Find where the given text appears and provide that cell's center as (X, Y) coordinate. 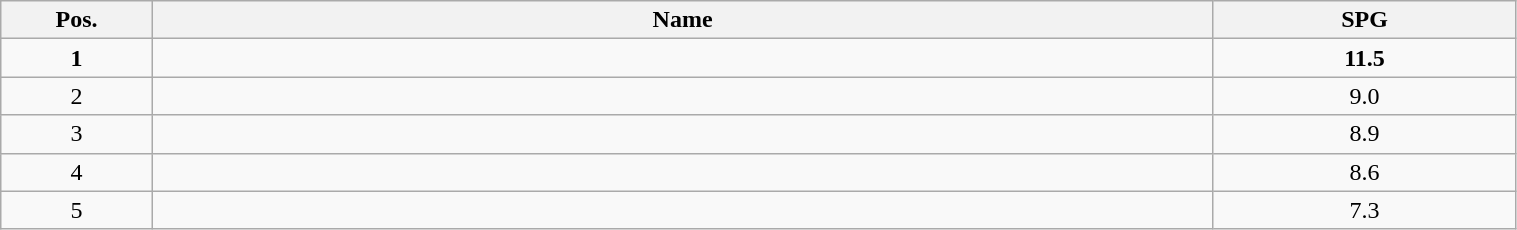
7.3 (1364, 210)
1 (77, 58)
5 (77, 210)
2 (77, 96)
4 (77, 172)
8.6 (1364, 172)
9.0 (1364, 96)
Pos. (77, 20)
SPG (1364, 20)
3 (77, 134)
8.9 (1364, 134)
Name (682, 20)
11.5 (1364, 58)
